Extract the (x, y) coordinate from the center of the cell holding the provided text.  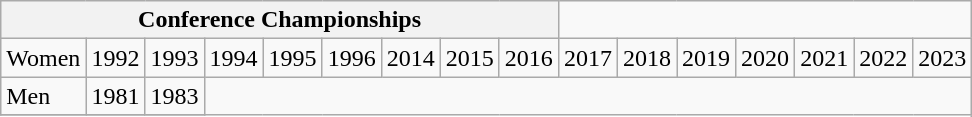
1992 (116, 58)
2015 (470, 58)
Conference Championships (280, 20)
Women (44, 58)
Men (44, 96)
1993 (174, 58)
2020 (766, 58)
1981 (116, 96)
2016 (528, 58)
2018 (646, 58)
1996 (352, 58)
2023 (942, 58)
1995 (292, 58)
2022 (884, 58)
1983 (174, 96)
2021 (824, 58)
2014 (410, 58)
1994 (234, 58)
2017 (588, 58)
2019 (706, 58)
